For the text-containing cell, return its midpoint in [x, y] coordinate format. 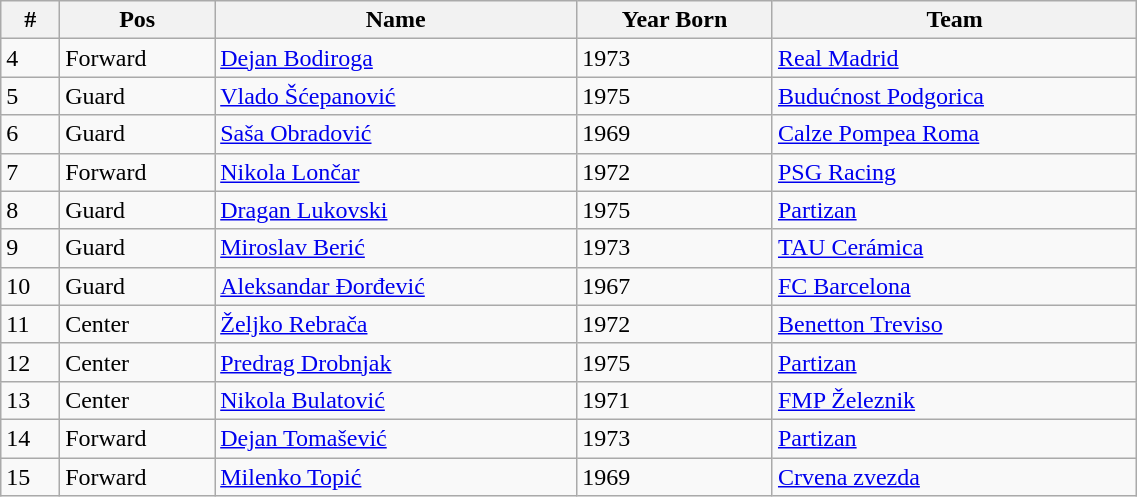
Name [396, 20]
Real Madrid [954, 58]
4 [30, 58]
Dejan Bodiroga [396, 58]
Nikola Lončar [396, 172]
15 [30, 477]
Milenko Topić [396, 477]
6 [30, 134]
TAU Cerámica [954, 248]
Crvena zvezda [954, 477]
8 [30, 210]
12 [30, 362]
Calze Pompea Roma [954, 134]
PSG Racing [954, 172]
9 [30, 248]
FMP Železnik [954, 400]
1967 [675, 286]
Vlado Šćepanović [396, 96]
Miroslav Berić [396, 248]
Aleksandar Đorđević [396, 286]
Year Born [675, 20]
Pos [138, 20]
FC Barcelona [954, 286]
14 [30, 438]
11 [30, 324]
Team [954, 20]
10 [30, 286]
Saša Obradović [396, 134]
1971 [675, 400]
Željko Rebrača [396, 324]
13 [30, 400]
Dragan Lukovski [396, 210]
5 [30, 96]
Benetton Treviso [954, 324]
# [30, 20]
Dejan Tomašević [396, 438]
Nikola Bulatović [396, 400]
7 [30, 172]
Budućnost Podgorica [954, 96]
Predrag Drobnjak [396, 362]
